Search for the cell housing the specified text and yield its (X, Y) center coordinate. 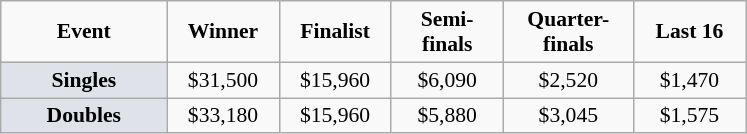
$6,090 (447, 80)
$3,045 (568, 116)
Doubles (84, 116)
$1,470 (689, 80)
Quarter-finals (568, 32)
$31,500 (223, 80)
Semi-finals (447, 32)
$33,180 (223, 116)
Finalist (335, 32)
Singles (84, 80)
Event (84, 32)
$1,575 (689, 116)
Winner (223, 32)
Last 16 (689, 32)
$5,880 (447, 116)
$2,520 (568, 80)
